Provide the [x, y] coordinate of the cell's center where the given text is located.  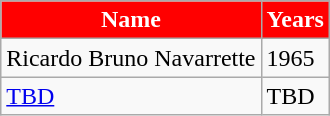
Ricardo Bruno Navarrette [131, 58]
Name [131, 20]
1965 [295, 58]
Years [295, 20]
